Scan for the cell matching the given text and deliver its (x, y) coordinate at center. 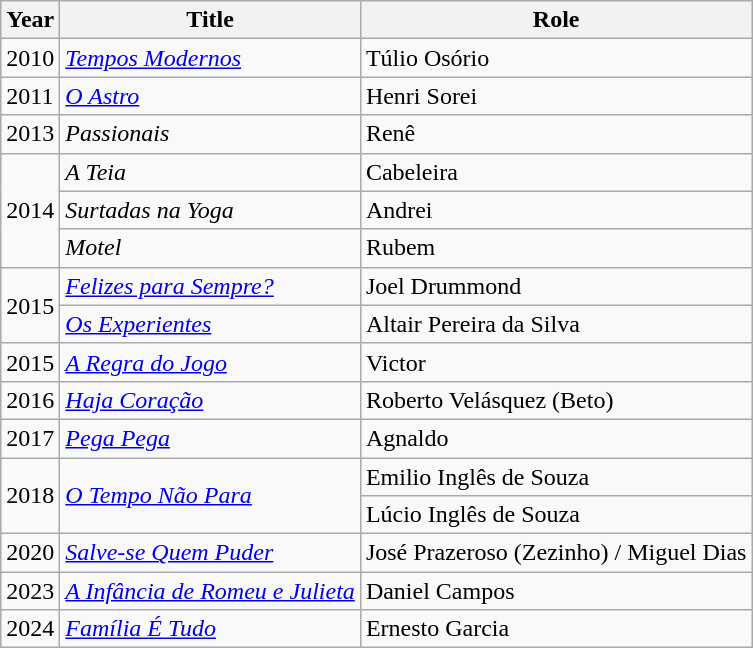
Joel Drummond (556, 286)
Roberto Velásquez (Beto) (556, 400)
Daniel Campos (556, 591)
2014 (30, 210)
Title (210, 20)
Haja Coração (210, 400)
Andrei (556, 210)
José Prazeroso (Zezinho) / Miguel Dias (556, 553)
Rubem (556, 248)
2024 (30, 629)
Henri Sorei (556, 96)
A Infância de Romeu e Julieta (210, 591)
O Astro (210, 96)
2017 (30, 438)
A Teia (210, 172)
Motel (210, 248)
Emilio Inglês de Souza (556, 477)
2013 (30, 134)
Surtadas na Yoga (210, 210)
2023 (30, 591)
Cabeleira (556, 172)
Tempos Modernos (210, 58)
2016 (30, 400)
Passionais (210, 134)
O Tempo Não Para (210, 496)
A Regra do Jogo (210, 362)
Renê (556, 134)
Altair Pereira da Silva (556, 324)
2011 (30, 96)
Túlio Osório (556, 58)
Agnaldo (556, 438)
Felizes para Sempre? (210, 286)
2020 (30, 553)
2010 (30, 58)
Família É Tudo (210, 629)
Salve-se Quem Puder (210, 553)
Ernesto Garcia (556, 629)
Victor (556, 362)
Year (30, 20)
Os Experientes (210, 324)
Pega Pega (210, 438)
Role (556, 20)
Lúcio Inglês de Souza (556, 515)
2018 (30, 496)
